From the cell containing the given text, extract its center point as (x, y) coordinate. 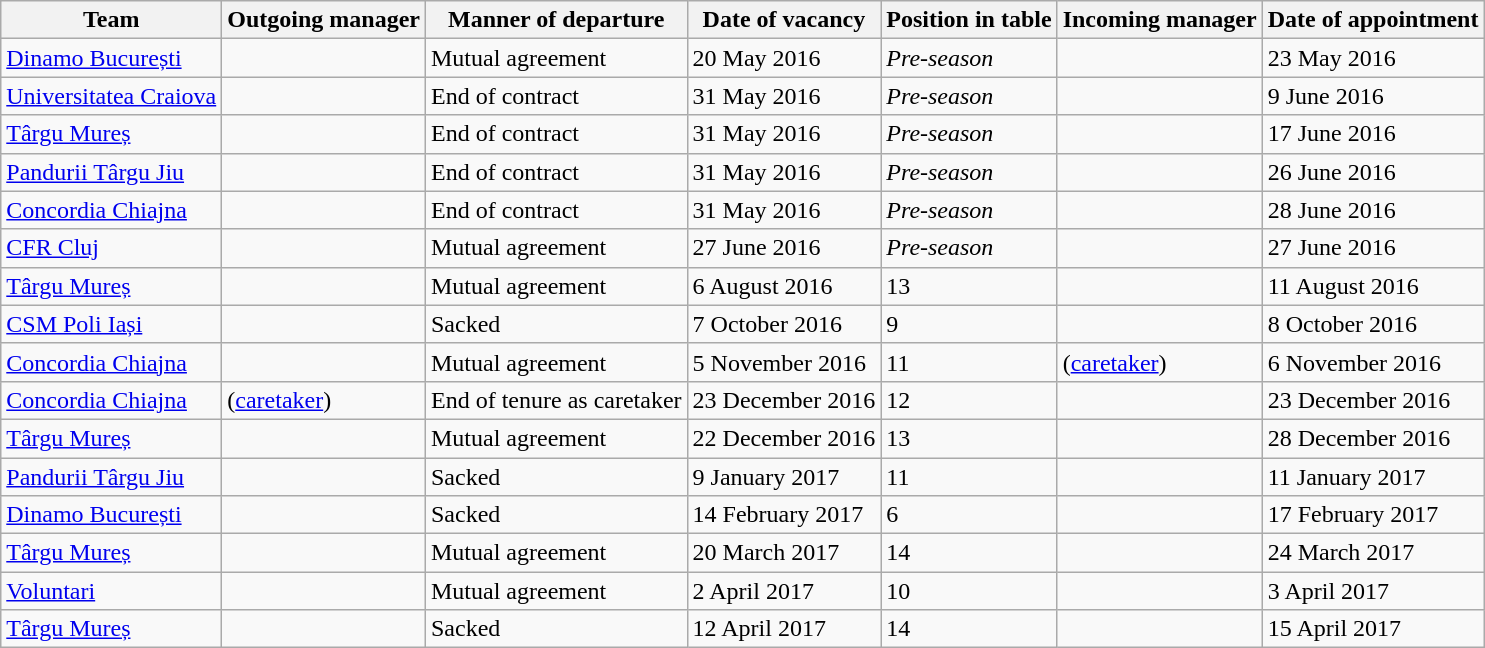
Date of appointment (1373, 20)
10 (969, 591)
12 April 2017 (784, 629)
9 (969, 324)
11 August 2016 (1373, 286)
Voluntari (112, 591)
12 (969, 400)
9 June 2016 (1373, 96)
2 April 2017 (784, 591)
24 March 2017 (1373, 553)
8 October 2016 (1373, 324)
6 August 2016 (784, 286)
22 December 2016 (784, 438)
17 June 2016 (1373, 134)
Outgoing manager (324, 20)
28 June 2016 (1373, 210)
20 May 2016 (784, 58)
7 October 2016 (784, 324)
3 April 2017 (1373, 591)
Incoming manager (1160, 20)
23 May 2016 (1373, 58)
5 November 2016 (784, 362)
Universitatea Craiova (112, 96)
28 December 2016 (1373, 438)
Date of vacancy (784, 20)
CSM Poli Iași (112, 324)
6 (969, 515)
11 January 2017 (1373, 477)
Manner of departure (556, 20)
14 February 2017 (784, 515)
CFR Cluj (112, 248)
6 November 2016 (1373, 362)
26 June 2016 (1373, 172)
20 March 2017 (784, 553)
Team (112, 20)
17 February 2017 (1373, 515)
Position in table (969, 20)
End of tenure as caretaker (556, 400)
15 April 2017 (1373, 629)
9 January 2017 (784, 477)
